Locate the cell with the specified text and output its (X, Y) center coordinate. 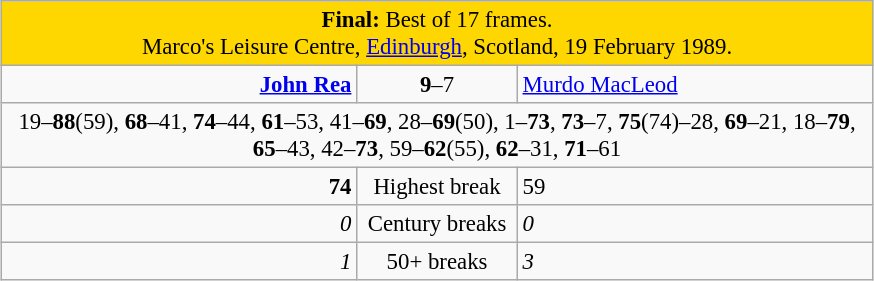
John Rea (179, 85)
59 (695, 187)
Murdo MacLeod (695, 85)
9–7 (438, 85)
74 (179, 187)
Highest break (438, 187)
3 (695, 262)
50+ breaks (438, 262)
Final: Best of 17 frames.Marco's Leisure Centre, Edinburgh, Scotland, 19 February 1989. (437, 34)
1 (179, 262)
Century breaks (438, 224)
19–88(59), 68–41, 74–44, 61–53, 41–69, 28–69(50), 1–73, 73–7, 75(74)–28, 69–21, 18–79, 65–43, 42–73, 59–62(55), 62–31, 71–61 (437, 136)
